Locate the cell with the specified text and output its [x, y] center coordinate. 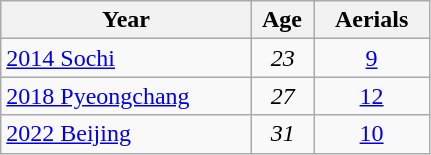
Year [126, 20]
31 [283, 134]
9 [372, 58]
2014 Sochi [126, 58]
2022 Beijing [126, 134]
Aerials [372, 20]
23 [283, 58]
10 [372, 134]
2018 Pyeongchang [126, 96]
12 [372, 96]
Age [283, 20]
27 [283, 96]
